Return [x, y] of the center of cell containing provided text 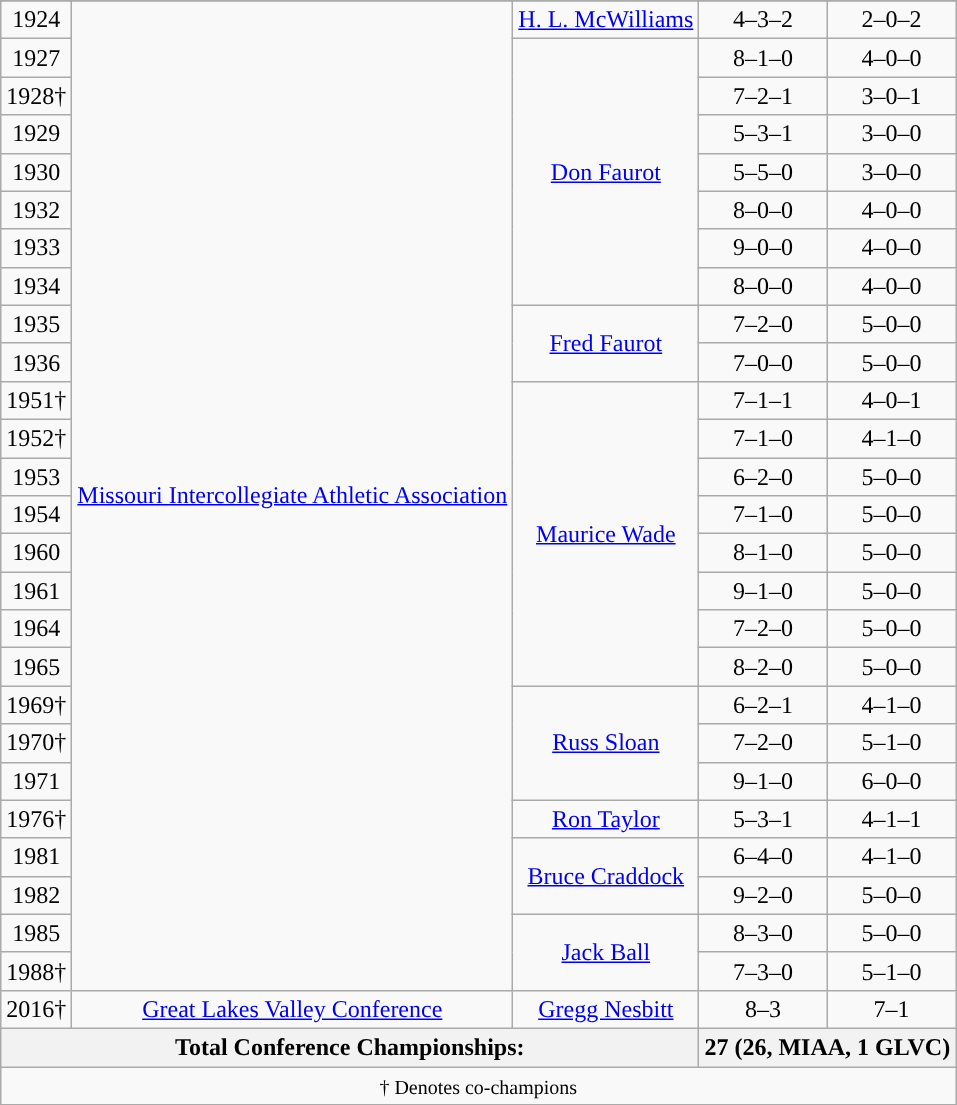
1935 [36, 324]
Great Lakes Valley Conference [292, 1009]
1965 [36, 667]
5–5–0 [763, 172]
1951† [36, 400]
2016† [36, 1009]
Total Conference Championships: [350, 1047]
7–0–0 [763, 362]
1924 [36, 20]
1933 [36, 248]
1954 [36, 515]
1927 [36, 58]
1988† [36, 971]
8–2–0 [763, 667]
H. L. McWilliams [606, 20]
1960 [36, 553]
1970† [36, 743]
Don Faurot [606, 172]
1930 [36, 172]
7–1 [891, 1009]
7–3–0 [763, 971]
6–0–0 [891, 781]
6–4–0 [763, 857]
1961 [36, 591]
Jack Ball [606, 952]
Fred Faurot [606, 343]
2–0–2 [891, 20]
Maurice Wade [606, 533]
Missouri Intercollegiate Athletic Association [292, 496]
27 (26, MIAA, 1 GLVC) [828, 1047]
1985 [36, 933]
1982 [36, 895]
8–3 [763, 1009]
4–0–1 [891, 400]
1981 [36, 857]
1969† [36, 705]
Bruce Craddock [606, 876]
1934 [36, 286]
9–2–0 [763, 895]
1952† [36, 438]
1932 [36, 210]
1971 [36, 781]
1929 [36, 134]
6–2–0 [763, 477]
8–3–0 [763, 933]
1964 [36, 629]
Gregg Nesbitt [606, 1009]
3–0–1 [891, 96]
4–3–2 [763, 20]
9–0–0 [763, 248]
† Denotes co-champions [478, 1085]
6–2–1 [763, 705]
1928† [36, 96]
7–1–1 [763, 400]
1953 [36, 477]
1936 [36, 362]
4–1–1 [891, 819]
Russ Sloan [606, 743]
1976† [36, 819]
7–2–1 [763, 96]
Ron Taylor [606, 819]
